Provide the (x, y) coordinate of the cell's center where the given text is located.  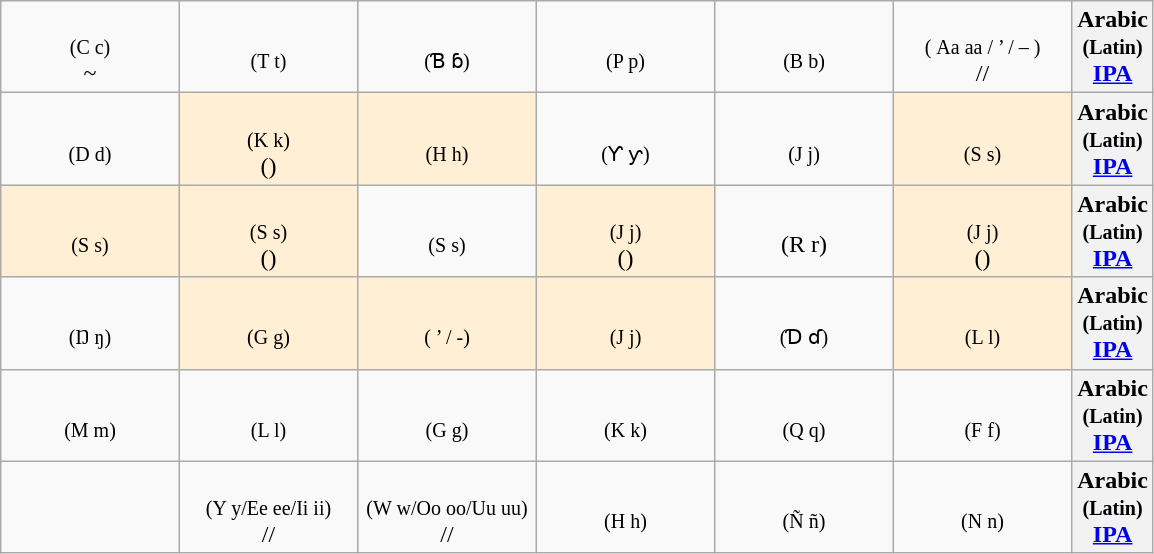
‌(Y y/Ee ee/Ii ii)// (268, 507)
‌(P p) (625, 47)
‌(Ɗ ɗ) (804, 323)
‌(S s)() (268, 231)
‌(- / ’ ) (447, 323)
‌(Ñ ñ) (804, 507)
‌(Ƴ ƴ) (625, 139)
‌(Q q) (804, 415)
‌(F f) (982, 415)
‌( – / ’ / Aa aa )// (982, 47)
‌(K k)() (268, 139)
‌(Ŋ ŋ) (90, 323)
(R r) (804, 231)
‌(C c)‍~‍ (90, 47)
‌(K k) (625, 415)
‌(T t) (268, 47)
‌(B b) (804, 47)
‌(N n) (982, 507)
‌(Ɓ ɓ) (447, 47)
‌(D d) (90, 139)
‌(W w/Oo oo/Uu uu)// (447, 507)
‌(M m) (90, 415)
